Identify which cell holds the provided text, then report its [X, Y] central coordinate. 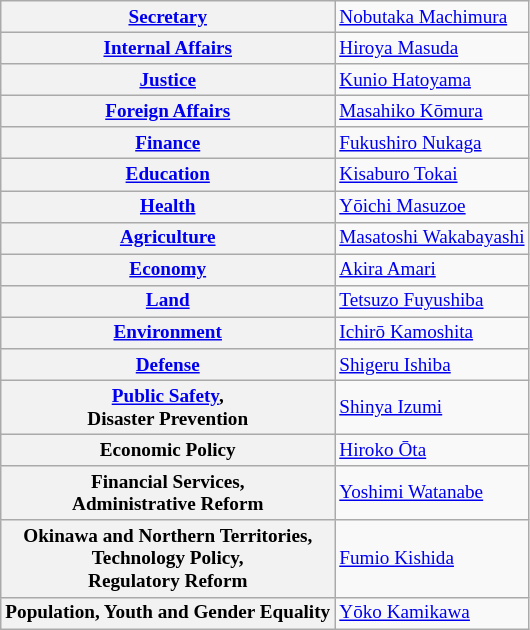
Health [168, 206]
Financial Services, Administrative Reform [168, 493]
Ichirō Kamoshita [432, 333]
Kisaburo Tokai [432, 175]
Yōko Kamikawa [432, 613]
Hiroko Ōta [432, 450]
Land [168, 301]
Foreign Affairs [168, 111]
Economy [168, 270]
Akira Amari [432, 270]
Masatoshi Wakabayashi [432, 238]
Yōichi Masuzoe [432, 206]
Yoshimi Watanabe [432, 493]
Education [168, 175]
Fukushiro Nukaga [432, 143]
Defense [168, 365]
Masahiko Kōmura [432, 111]
Agriculture [168, 238]
Shigeru Ishiba [432, 365]
Public Safety,Disaster Prevention [168, 407]
Population, Youth and Gender Equality [168, 613]
Secretary [168, 17]
Finance [168, 143]
Okinawa and Northern Territories,Technology Policy,Regulatory Reform [168, 558]
Justice [168, 80]
Kunio Hatoyama [432, 80]
Internal Affairs [168, 48]
Tetsuzo Fuyushiba [432, 301]
Environment [168, 333]
Fumio Kishida [432, 558]
Hiroya Masuda [432, 48]
Nobutaka Machimura [432, 17]
Economic Policy [168, 450]
Shinya Izumi [432, 407]
